Capture the cell that displays the provided text and extract its (X, Y) central coordinate. 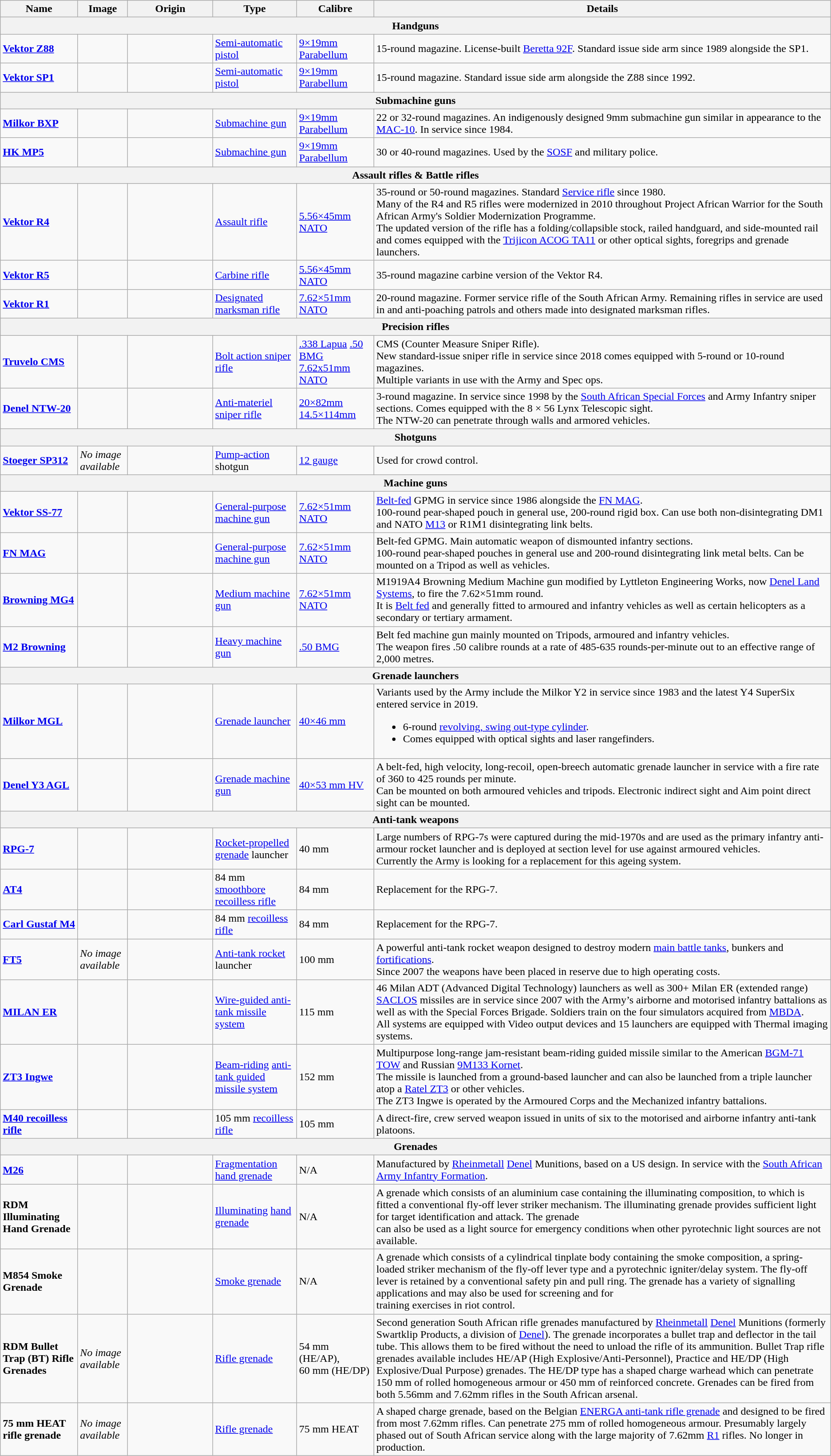
Calibre (335, 9)
Wire-guided anti-tank missile system (255, 1012)
Anti-tank weapons (415, 819)
M40 recoilless rifle (39, 1124)
Carbine rifle (255, 274)
Used for crowd control. (602, 460)
Anti-materiel sniper rifle (255, 409)
Details (602, 9)
30 or 40-round magazines. Used by the SOSF and military police. (602, 152)
Rocket-propelled grenade launcher (255, 848)
AT4 (39, 889)
A direct-fire, crew served weapon issued in units of six to the motorised and airborne infantry anti-tank platoons. (602, 1124)
84 mm recoilless rifle (255, 924)
Smoke grenade (255, 1281)
Grenade launcher (255, 721)
40×53 mm HV (335, 784)
Fragmentation hand grenade (255, 1170)
115 mm (335, 1012)
Milkor BXP (39, 123)
ZT3 Ingwe (39, 1077)
Vektor SP1 (39, 77)
Denel Y3 AGL (39, 784)
105 mm recoilless rifle (255, 1124)
Submachine guns (415, 100)
FN MAG (39, 553)
54 mm (HE/AP), 60 mm (HE/DP) (335, 1358)
.50 BMG (335, 647)
Vektor R5 (39, 274)
Grenades (415, 1147)
Medium machine gun (255, 600)
75 mm HEAT rifle grenade (39, 1429)
Image (103, 9)
20×82mm 14.5×114mm (335, 409)
Anti-tank rocket launcher (255, 959)
75 mm HEAT (335, 1429)
Precision rifles (415, 326)
Machine guns (415, 483)
Milkor MGL (39, 721)
RPG-7 (39, 848)
Denel NTW-20 (39, 409)
Heavy machine gun (255, 647)
15-round magazine. License-built Beretta 92F. Standard issue side arm since 1989 alongside the SP1. (602, 49)
MILAN ER (39, 1012)
M26 (39, 1170)
.338 Lapua .50 BMG 7.62x51mm NATO (335, 362)
Vektor R1 (39, 304)
Illuminating hand grenade (255, 1217)
Name (39, 9)
105 mm (335, 1124)
RDM Bullet Trap (BT) Rifle Grenades (39, 1358)
M854 Smoke Grenade (39, 1281)
84 mm smoothbore recoilless rifle (255, 889)
RDM Illuminating Hand Grenade (39, 1217)
35-round magazine carbine version of the Vektor R4. (602, 274)
Vektor SS-77 (39, 512)
Type (255, 9)
Stoeger SP312 (39, 460)
Assault rifles & Battle rifles (415, 175)
Vektor Z88 (39, 49)
Origin (170, 9)
15-round magazine. Standard issue side arm alongside the Z88 since 1992. (602, 77)
40×46 mm (335, 721)
Beam-riding anti-tank guided missile system (255, 1077)
Manufactured by Rheinmetall Denel Munitions, based on a US design. In service with the South African Army Infantry Formation. (602, 1170)
Handguns (415, 26)
M2 Browning (39, 647)
12 gauge (335, 460)
FT5 (39, 959)
22 or 32-round magazines. An indigenously designed 9mm submachine gun similar in appearance to the MAC-10. In service since 1984. (602, 123)
Browning MG4 (39, 600)
100 mm (335, 959)
Vektor R4 (39, 222)
40 mm (335, 848)
152 mm (335, 1077)
Carl Gustaf M4 (39, 924)
Grenade launchers (415, 676)
Grenade machine gun (255, 784)
Shotguns (415, 438)
Assault rifle (255, 222)
HK MP5 (39, 152)
Bolt action sniper rifle (255, 362)
Truvelo CMS (39, 362)
Designated marksman rifle (255, 304)
Pump-action shotgun (255, 460)
